Extract the (x, y) coordinate from the center of the cell holding the provided text.  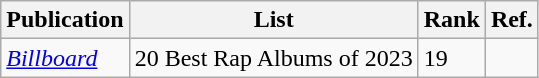
19 (452, 58)
20 Best Rap Albums of 2023 (274, 58)
List (274, 20)
Billboard (65, 58)
Rank (452, 20)
Publication (65, 20)
Ref. (512, 20)
